Search for the cell housing the specified text and yield its [x, y] center coordinate. 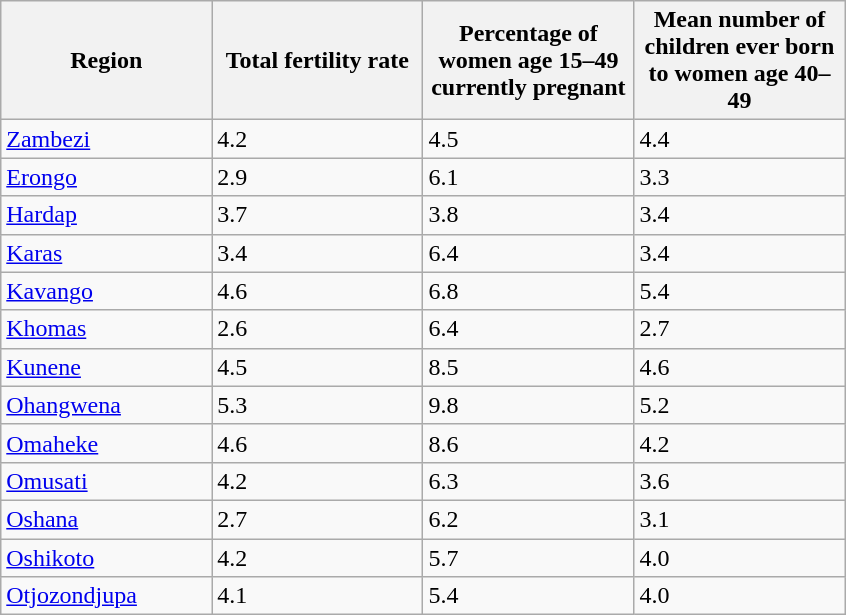
Otjozondjupa [106, 596]
8.6 [528, 443]
6.2 [528, 519]
4.4 [740, 139]
Percentage of women age 15–49 currently pregnant [528, 60]
Erongo [106, 177]
9.8 [528, 405]
3.1 [740, 519]
Hardap [106, 215]
2.9 [318, 177]
5.3 [318, 405]
Khomas [106, 329]
Kavango [106, 291]
Kunene [106, 367]
Omusati [106, 481]
8.5 [528, 367]
2.6 [318, 329]
Zambezi [106, 139]
6.8 [528, 291]
4.1 [318, 596]
3.7 [318, 215]
Ohangwena [106, 405]
3.3 [740, 177]
5.2 [740, 405]
Region [106, 60]
Oshikoto [106, 557]
6.3 [528, 481]
3.8 [528, 215]
Total fertility rate [318, 60]
6.1 [528, 177]
Karas [106, 253]
Oshana [106, 519]
Mean number of children ever born to women age 40–49 [740, 60]
3.6 [740, 481]
Omaheke [106, 443]
5.7 [528, 557]
